Pinpoint the cell where the given text exists, returning its [X, Y] midpoint coordinate. 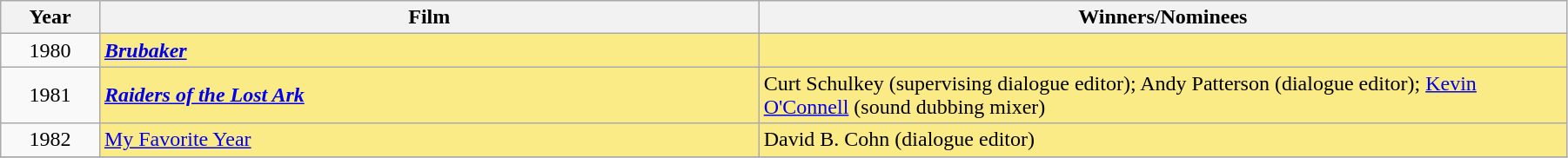
Raiders of the Lost Ark [429, 95]
Film [429, 17]
1982 [50, 140]
1980 [50, 50]
Year [50, 17]
Curt Schulkey (supervising dialogue editor); Andy Patterson (dialogue editor); Kevin O'Connell (sound dubbing mixer) [1163, 95]
1981 [50, 95]
David B. Cohn (dialogue editor) [1163, 140]
Brubaker [429, 50]
Winners/Nominees [1163, 17]
My Favorite Year [429, 140]
